Output the [x, y] coordinate of the center of the cell containing the given text.  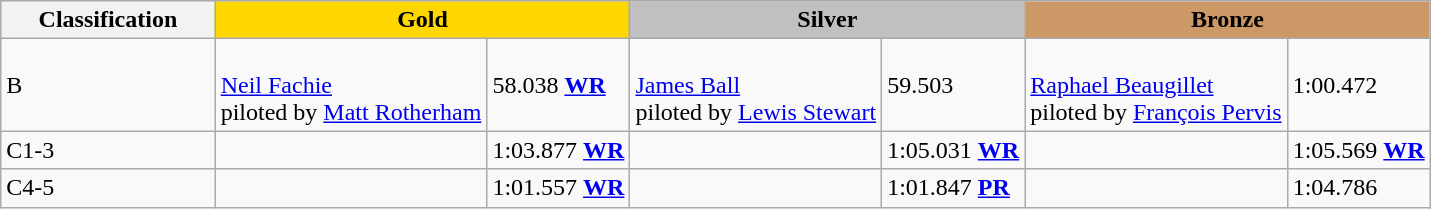
Bronze [1228, 20]
Neil Fachiepiloted by Matt Rotherham [351, 85]
1:04.786 [1358, 188]
1:01.557 WR [558, 188]
1:05.569 WR [1358, 150]
James Ballpiloted by Lewis Stewart [756, 85]
C4-5 [108, 188]
58.038 WR [558, 85]
1:03.877 WR [558, 150]
Silver [828, 20]
1:05.031 WR [954, 150]
B [108, 85]
59.503 [954, 85]
1:01.847 PR [954, 188]
Gold [422, 20]
Raphael Beaugilletpiloted by François Pervis [1156, 85]
1:00.472 [1358, 85]
C1-3 [108, 150]
Classification [108, 20]
